Search for the cell housing the specified text and yield its (X, Y) center coordinate. 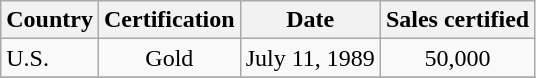
50,000 (457, 58)
July 11, 1989 (310, 58)
Country (50, 20)
Gold (169, 58)
Date (310, 20)
Sales certified (457, 20)
Certification (169, 20)
U.S. (50, 58)
